Capture the cell that displays the provided text and extract its (x, y) central coordinate. 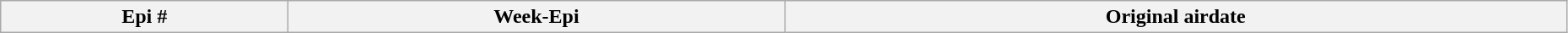
Original airdate (1176, 17)
Epi # (145, 17)
Week-Epi (536, 17)
